Pinpoint the cell where the given text exists, returning its (X, Y) midpoint coordinate. 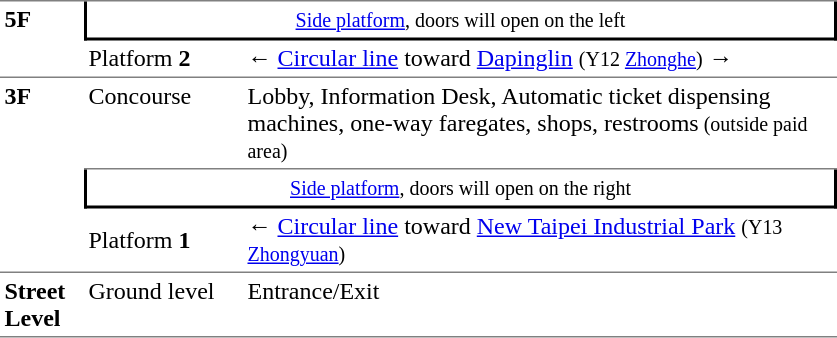
Side platform, doors will open on the left (460, 22)
3F (42, 176)
Platform 2 (164, 59)
Entrance/Exit (540, 305)
Ground level (164, 305)
5F (42, 40)
Concourse (164, 124)
← Circular line toward Dapinglin (Y12 Zhonghe) → (540, 59)
Platform 1 (164, 240)
← Circular line toward New Taipei Industrial Park (Y13 Zhongyuan) (540, 240)
Side platform, doors will open on the right (460, 190)
Lobby, Information Desk, Automatic ticket dispensing machines, one-way faregates, shops, restrooms (outside paid area) (540, 124)
Street Level (42, 305)
